Return [X, Y] of the center of cell containing provided text 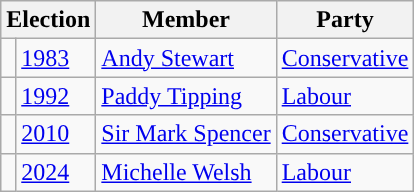
1992 [56, 96]
1983 [56, 58]
Member [186, 20]
Michelle Welsh [186, 172]
2024 [56, 172]
Paddy Tipping [186, 96]
2010 [56, 134]
Sir Mark Spencer [186, 134]
Andy Stewart [186, 58]
Election [48, 20]
Party [345, 20]
